Output the [x, y] coordinate of the center of the cell containing the given text.  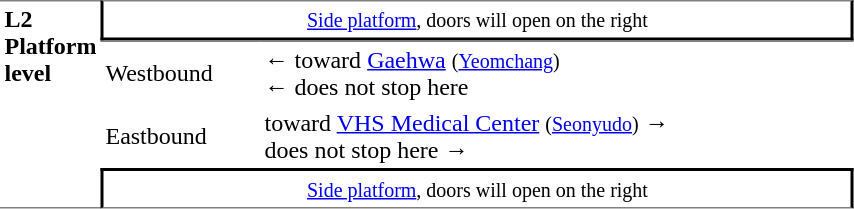
L2Platform level [50, 104]
toward VHS Medical Center (Seonyudo) → does not stop here → [557, 136]
← toward Gaehwa (Yeomchang)← does not stop here [557, 72]
Eastbound [180, 136]
Westbound [180, 72]
